Search for the cell housing the specified text and yield its [x, y] center coordinate. 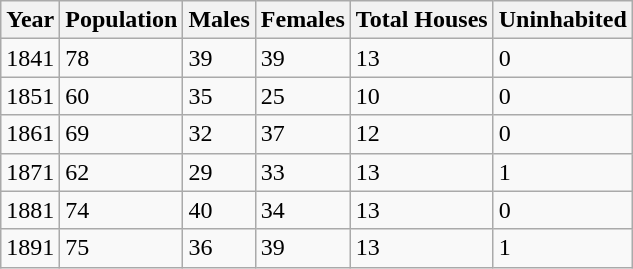
25 [302, 96]
Uninhabited [562, 20]
Females [302, 20]
1851 [30, 96]
75 [122, 248]
33 [302, 172]
35 [219, 96]
34 [302, 210]
29 [219, 172]
1891 [30, 248]
36 [219, 248]
69 [122, 134]
Year [30, 20]
1861 [30, 134]
1871 [30, 172]
Population [122, 20]
37 [302, 134]
Males [219, 20]
12 [422, 134]
32 [219, 134]
Total Houses [422, 20]
10 [422, 96]
1881 [30, 210]
62 [122, 172]
1841 [30, 58]
60 [122, 96]
40 [219, 210]
78 [122, 58]
74 [122, 210]
